Return (X, Y) of the center of cell containing provided text 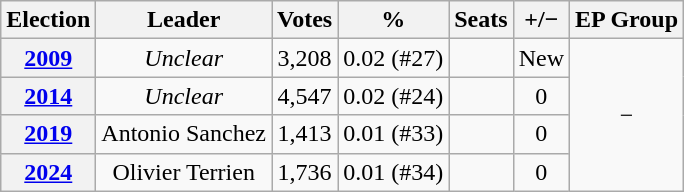
Votes (305, 20)
0.02 (#27) (394, 58)
+/− (541, 20)
New (541, 58)
0.01 (#33) (394, 134)
− (627, 115)
2019 (48, 134)
0.01 (#34) (394, 172)
2014 (48, 96)
0.02 (#24) (394, 96)
Antonio Sanchez (184, 134)
EP Group (627, 20)
2009 (48, 58)
Seats (481, 20)
2024 (48, 172)
1,736 (305, 172)
4,547 (305, 96)
3,208 (305, 58)
Election (48, 20)
% (394, 20)
Leader (184, 20)
1,413 (305, 134)
Olivier Terrien (184, 172)
